For the text-containing cell, return its midpoint in [x, y] coordinate format. 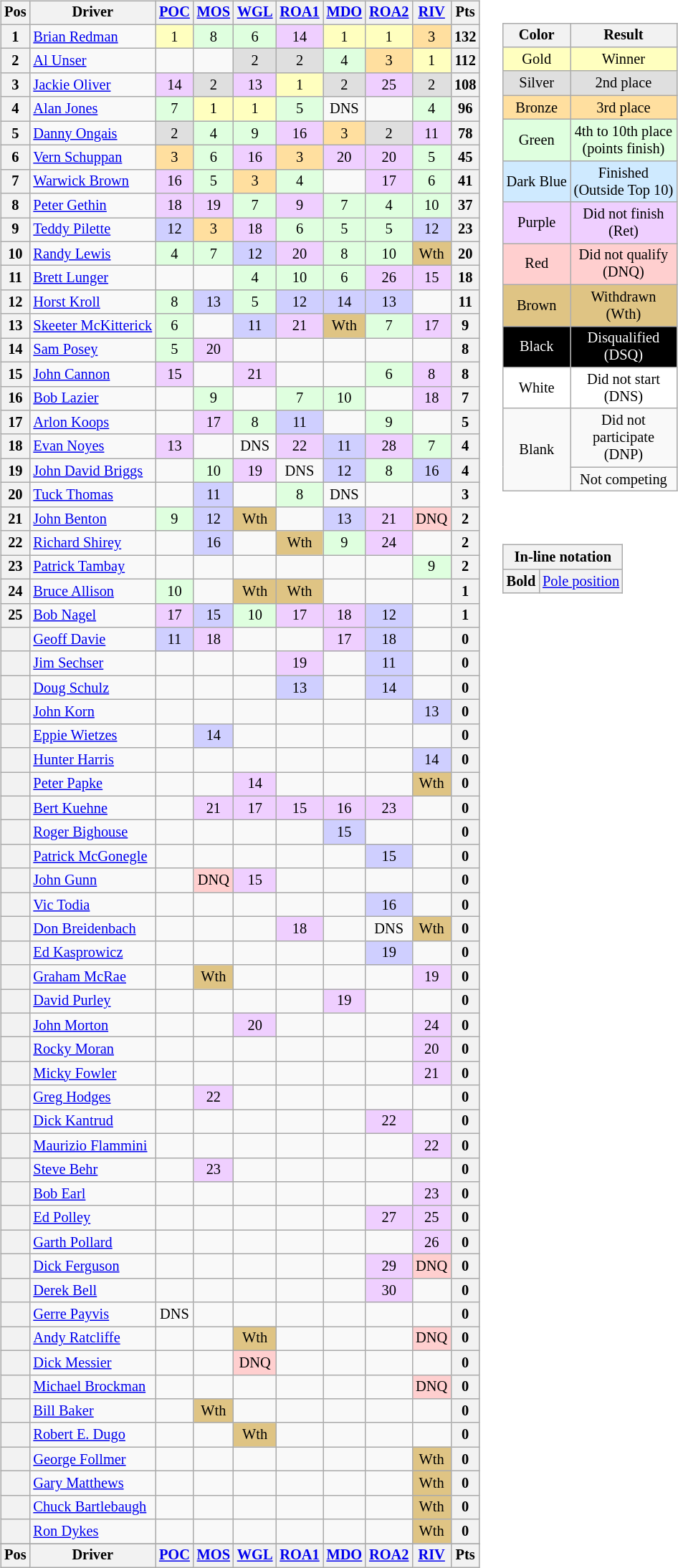
Dark Blue [537, 181]
White [537, 388]
Bronze [537, 107]
Derek Bell [92, 1290]
Jim Sechser [92, 663]
78 [465, 133]
Tuck Thomas [92, 495]
Maurizio Flammini [92, 1145]
Red [537, 264]
Brett Lunger [92, 278]
Bert Kuehne [92, 808]
Brown [537, 305]
Al Unser [92, 61]
Vic Todia [92, 905]
4th to 10th place(points finish) [624, 140]
Arlon Koops [92, 423]
In-line notation Bold Pole position [589, 559]
Jackie Oliver [92, 85]
29 [388, 1266]
Randy Lewis [92, 254]
Green [537, 140]
Roger Bighouse [92, 832]
Result [624, 35]
Peter Gethin [92, 206]
Did not qualify(DNQ) [624, 264]
3rd place [624, 107]
Dick Ferguson [92, 1266]
Blank [537, 450]
Bill Baker [92, 1411]
Warwick Brown [92, 181]
Dick Messier [92, 1362]
Ed Kasprowicz [92, 953]
John David Briggs [92, 471]
Pole position [581, 582]
132 [465, 37]
2nd place [624, 83]
Brian Redman [92, 37]
112 [465, 61]
George Follmer [92, 1459]
Rocky Moran [92, 1049]
Skeeter McKitterick [92, 326]
Michael Brockman [92, 1387]
John Benton [92, 519]
Andy Ratcliffe [92, 1339]
Bob Earl [92, 1194]
Not competing [624, 479]
108 [465, 85]
Hunter Harris [92, 760]
Robert E. Dugo [92, 1435]
Micky Fowler [92, 1074]
In-line notation [563, 557]
96 [465, 109]
Evan Noyes [92, 446]
Doug Schulz [92, 688]
Winner [624, 59]
45 [465, 158]
Bob Lazier [92, 398]
Eppie Wietzes [92, 736]
Vern Schuppan [92, 158]
Graham McRae [92, 977]
Ed Polley [92, 1218]
Peter Papke [92, 784]
Black [537, 347]
John Morton [92, 1025]
Did notparticipate(DNP) [624, 438]
Geoff Davie [92, 640]
Alan Jones [92, 109]
37 [465, 206]
Richard Shirey [92, 543]
Dick Kantrud [92, 1122]
David Purley [92, 1001]
Purple [537, 223]
Steve Behr [92, 1170]
Greg Hodges [92, 1097]
John Gunn [92, 880]
Horst Kroll [92, 302]
Bob Nagel [92, 615]
Gold [537, 59]
Disqualified(DSQ) [624, 347]
Gary Matthews [92, 1483]
Sam Posey [92, 350]
30 [388, 1290]
41 [465, 181]
Patrick McGonegle [92, 857]
28 [388, 446]
Teddy Pilette [92, 230]
Did not finish(Ret) [624, 223]
Bold [521, 582]
Withdrawn(Wth) [624, 305]
Bruce Allison [92, 591]
Chuck Bartlebaugh [92, 1507]
Color [537, 35]
Did not start(DNS) [624, 388]
Patrick Tambay [92, 567]
Danny Ongais [92, 133]
John Cannon [92, 374]
Silver [537, 83]
John Korn [92, 712]
27 [388, 1218]
Garth Pollard [92, 1242]
Don Breidenbach [92, 929]
Ron Dykes [92, 1531]
Gerre Payvis [92, 1314]
Finished(Outside Top 10) [624, 181]
